Determine the (x, y) coordinate at the center of the cell enclosing the given text.  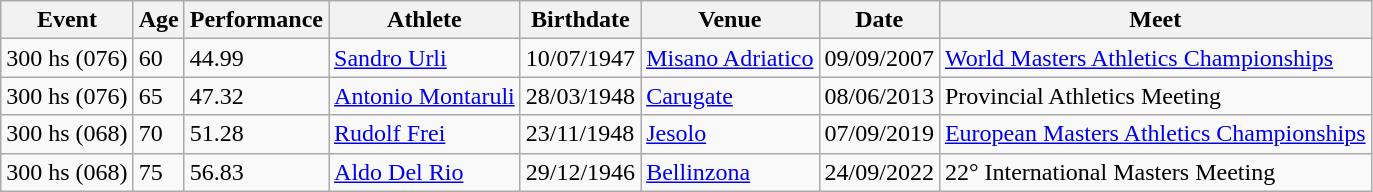
Meet (1155, 20)
70 (158, 134)
75 (158, 172)
Antonio Montaruli (425, 96)
Date (879, 20)
Provincial Athletics Meeting (1155, 96)
European Masters Athletics Championships (1155, 134)
47.32 (256, 96)
Bellinzona (730, 172)
Performance (256, 20)
10/07/1947 (580, 58)
Misano Adriatico (730, 58)
World Masters Athletics Championships (1155, 58)
29/12/1946 (580, 172)
Rudolf Frei (425, 134)
Birthdate (580, 20)
Sandro Urli (425, 58)
28/03/1948 (580, 96)
08/06/2013 (879, 96)
Carugate (730, 96)
Jesolo (730, 134)
Age (158, 20)
09/09/2007 (879, 58)
56.83 (256, 172)
Aldo Del Rio (425, 172)
Athlete (425, 20)
51.28 (256, 134)
60 (158, 58)
44.99 (256, 58)
Venue (730, 20)
23/11/1948 (580, 134)
24/09/2022 (879, 172)
22° International Masters Meeting (1155, 172)
07/09/2019 (879, 134)
65 (158, 96)
Event (67, 20)
